From the cell containing the given text, extract its center point as (x, y) coordinate. 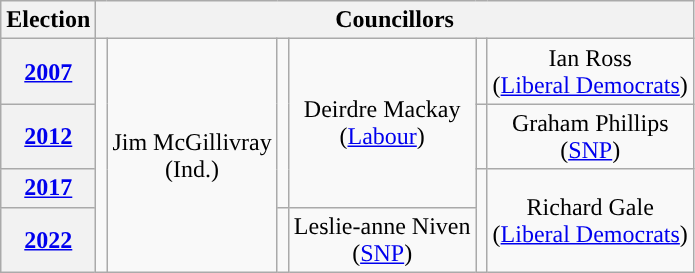
Leslie-anne Niven(SNP) (382, 240)
2022 (48, 240)
2012 (48, 136)
Jim McGillivray(Ind.) (192, 156)
Election (48, 20)
2017 (48, 188)
Councillors (395, 20)
Ian Ross(Liberal Democrats) (590, 72)
2007 (48, 72)
Graham Phillips(SNP) (590, 136)
Richard Gale(Liberal Democrats) (590, 220)
Deirdre Mackay(Labour) (382, 123)
